Return the [x, y] coordinate for the center point of the cell that contains the specified text.  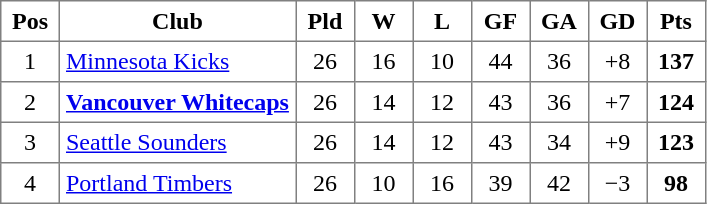
34 [559, 142]
L [442, 21]
123 [676, 142]
GD [617, 21]
Portland Timbers [177, 183]
Pos [30, 21]
42 [559, 183]
Pld [325, 21]
Vancouver Whitecaps [177, 102]
+7 [617, 102]
1 [30, 61]
Seattle Sounders [177, 142]
+8 [617, 61]
137 [676, 61]
GA [559, 21]
3 [30, 142]
124 [676, 102]
4 [30, 183]
W [383, 21]
Club [177, 21]
2 [30, 102]
−3 [617, 183]
98 [676, 183]
GF [500, 21]
44 [500, 61]
+9 [617, 142]
39 [500, 183]
Minnesota Kicks [177, 61]
Pts [676, 21]
